Extract the (X, Y) coordinate from the center of the cell holding the provided text.  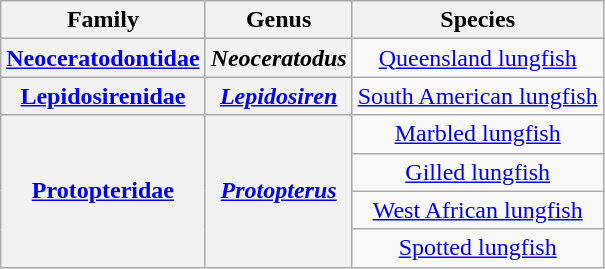
Protopteridae (103, 191)
Lepidosirenidae (103, 96)
South American lungfish (478, 96)
Species (478, 20)
Gilled lungfish (478, 172)
Family (103, 20)
Neoceratodus (278, 58)
Lepidosiren (278, 96)
Protopterus (278, 191)
Genus (278, 20)
West African lungfish (478, 210)
Spotted lungfish (478, 248)
Queensland lungfish (478, 58)
Marbled lungfish (478, 134)
Neoceratodontidae (103, 58)
